Output the [X, Y] coordinate of the center of the cell containing the given text.  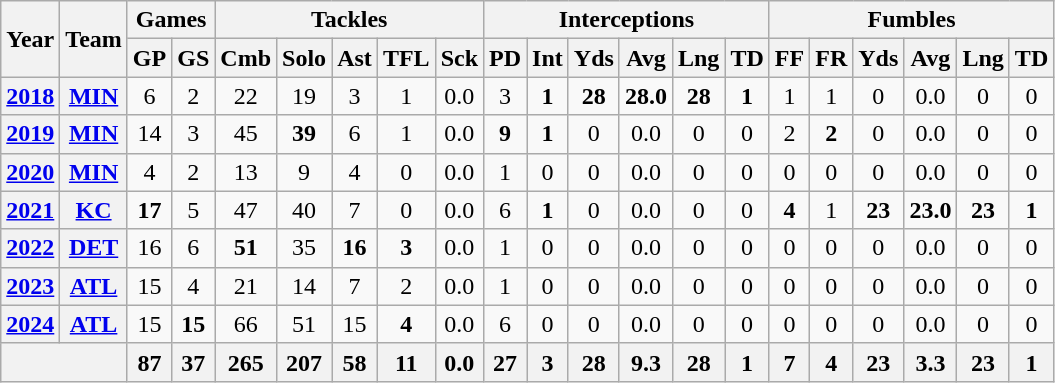
Sck [459, 58]
11 [406, 362]
66 [246, 324]
GS [194, 58]
Interceptions [627, 20]
2018 [30, 96]
45 [246, 134]
35 [304, 248]
Fumbles [911, 20]
TFL [406, 58]
FF [789, 58]
3.3 [930, 362]
39 [304, 134]
19 [304, 96]
40 [304, 210]
58 [355, 362]
FR [832, 58]
5 [194, 210]
2021 [30, 210]
KC [94, 210]
2019 [30, 134]
87 [149, 362]
Year [30, 39]
9.3 [646, 362]
265 [246, 362]
GP [149, 58]
37 [194, 362]
Tackles [350, 20]
13 [246, 172]
Int [548, 58]
27 [506, 362]
22 [246, 96]
28.0 [646, 96]
DET [94, 248]
Solo [304, 58]
Cmb [246, 58]
2023 [30, 286]
Games [170, 20]
2020 [30, 172]
21 [246, 286]
PD [506, 58]
47 [246, 210]
2024 [30, 324]
23.0 [930, 210]
Ast [355, 58]
17 [149, 210]
2022 [30, 248]
207 [304, 362]
Team [94, 39]
